Determine the (X, Y) coordinate at the center of the cell enclosing the given text.  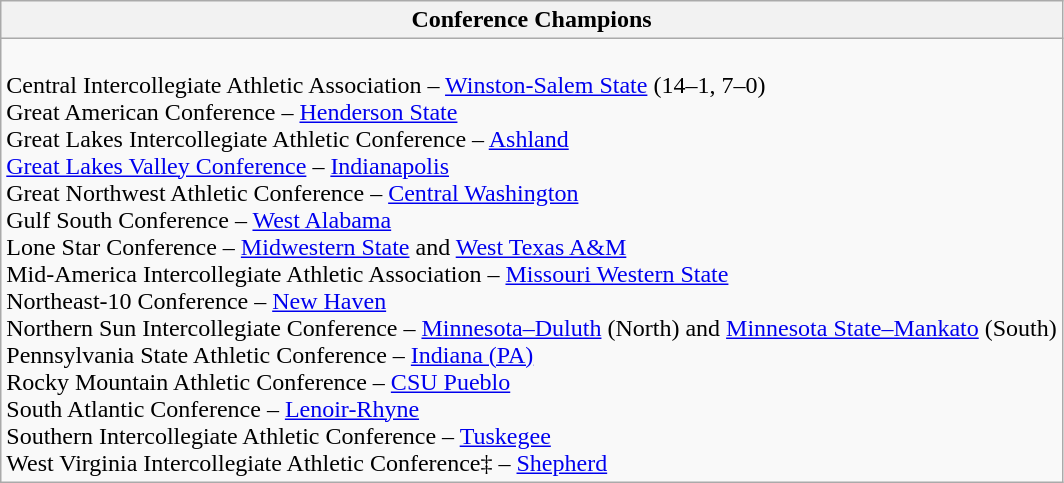
Conference Champions (532, 20)
